Extract the [x, y] coordinate from the center of the cell holding the provided text.  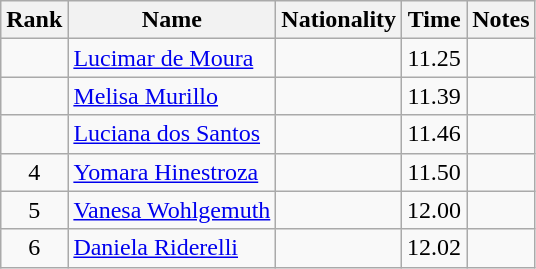
Lucimar de Moura [172, 58]
Nationality [339, 20]
12.02 [434, 248]
Melisa Murillo [172, 96]
Vanesa Wohlgemuth [172, 210]
11.25 [434, 58]
Daniela Riderelli [172, 248]
12.00 [434, 210]
11.39 [434, 96]
6 [34, 248]
Yomara Hinestroza [172, 172]
Luciana dos Santos [172, 134]
11.50 [434, 172]
Rank [34, 20]
11.46 [434, 134]
Notes [501, 20]
4 [34, 172]
Name [172, 20]
Time [434, 20]
5 [34, 210]
